Find where the given text appears and provide that cell's center as (x, y) coordinate. 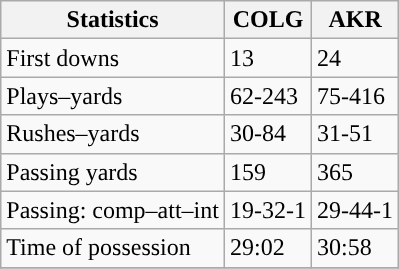
365 (356, 172)
19-32-1 (268, 210)
Passing: comp–att–int (113, 210)
30:58 (356, 248)
Time of possession (113, 248)
29-44-1 (356, 210)
75-416 (356, 96)
Statistics (113, 20)
24 (356, 58)
30-84 (268, 134)
159 (268, 172)
COLG (268, 20)
First downs (113, 58)
Passing yards (113, 172)
Rushes–yards (113, 134)
Plays–yards (113, 96)
29:02 (268, 248)
AKR (356, 20)
13 (268, 58)
62-243 (268, 96)
31-51 (356, 134)
